Detect which cell encompasses the target text, then output its (x, y) center coordinate. 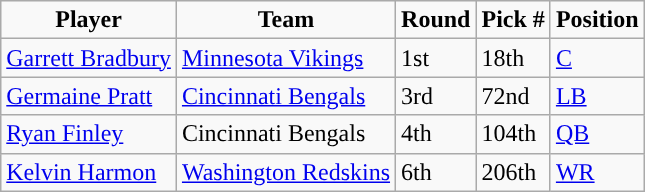
Garrett Bradbury (89, 58)
WR (597, 172)
4th (436, 134)
Minnesota Vikings (286, 58)
Germaine Pratt (89, 96)
Kelvin Harmon (89, 172)
72nd (513, 96)
C (597, 58)
Player (89, 20)
Ryan Finley (89, 134)
18th (513, 58)
206th (513, 172)
Team (286, 20)
104th (513, 134)
Round (436, 20)
6th (436, 172)
1st (436, 58)
Position (597, 20)
Washington Redskins (286, 172)
LB (597, 96)
QB (597, 134)
Pick # (513, 20)
3rd (436, 96)
